Search for the cell housing the specified text and yield its (x, y) center coordinate. 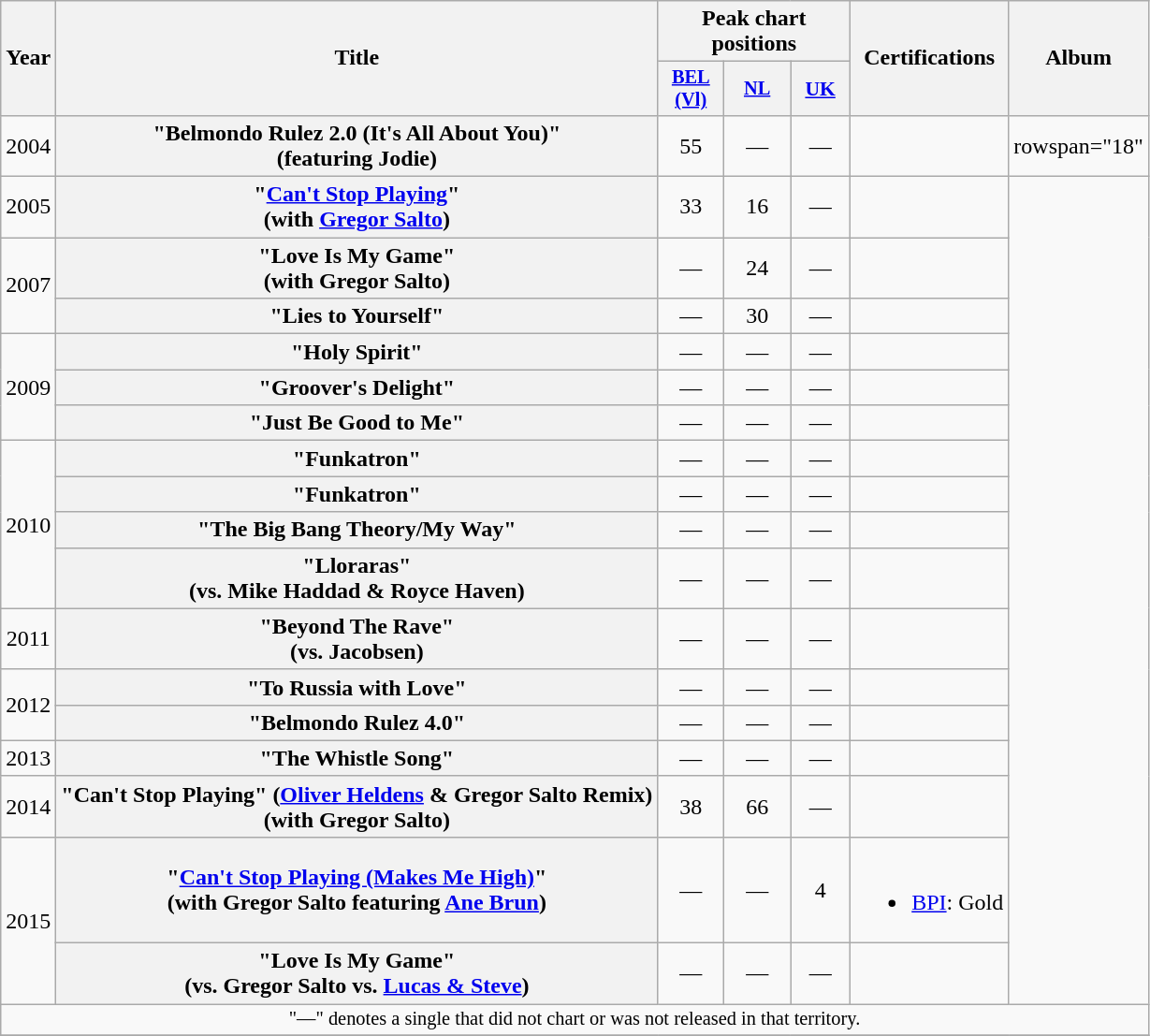
"Groover's Delight" (357, 387)
"The Whistle Song" (357, 758)
2005 (28, 208)
2010 (28, 524)
Certifications (930, 58)
30 (758, 316)
2009 (28, 387)
BEL (Vl) (691, 89)
2012 (28, 705)
4 (821, 889)
UK (821, 89)
"Lloraras"(vs. Mike Haddad & Royce Haven) (357, 578)
33 (691, 208)
"—" denotes a single that did not chart or was not released in that territory. (575, 1020)
24 (758, 268)
"Holy Spirit" (357, 352)
2011 (28, 638)
Album (1079, 58)
2013 (28, 758)
16 (758, 208)
"Can't Stop Playing (Makes Me High)"(with Gregor Salto featuring Ane Brun) (357, 889)
55 (691, 146)
Year (28, 58)
"To Russia with Love" (357, 687)
NL (758, 89)
"Belmondo Rulez 2.0 (It's All About You)"(featuring Jodie) (357, 146)
66 (758, 807)
"Can't Stop Playing"(with Gregor Salto) (357, 208)
"Lies to Yourself" (357, 316)
2004 (28, 146)
"Can't Stop Playing" (Oliver Heldens & Gregor Salto Remix)(with Gregor Salto) (357, 807)
"Love Is My Game"(vs. Gregor Salto vs. Lucas & Steve) (357, 973)
"Just Be Good to Me" (357, 423)
2015 (28, 920)
Title (357, 58)
"The Big Bang Theory/My Way" (357, 530)
Peak chart positions (754, 32)
"Belmondo Rulez 4.0" (357, 722)
38 (691, 807)
BPI: Gold (930, 889)
2014 (28, 807)
2007 (28, 286)
"Love Is My Game"(with Gregor Salto) (357, 268)
rowspan="18" (1079, 146)
"Beyond The Rave"(vs. Jacobsen) (357, 638)
